Scan for the cell matching the given text and deliver its [X, Y] coordinate at center. 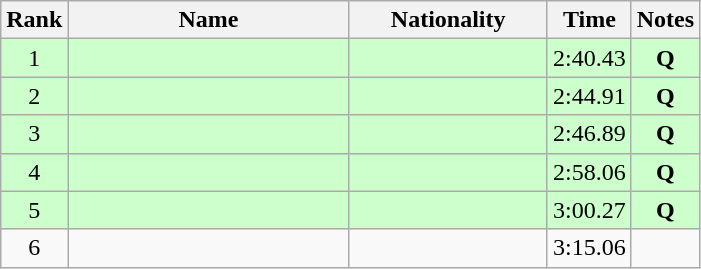
3:00.27 [589, 210]
Notes [665, 20]
4 [34, 172]
Rank [34, 20]
3 [34, 134]
2:46.89 [589, 134]
6 [34, 248]
5 [34, 210]
3:15.06 [589, 248]
2 [34, 96]
2:40.43 [589, 58]
1 [34, 58]
Time [589, 20]
Nationality [448, 20]
2:58.06 [589, 172]
Name [208, 20]
2:44.91 [589, 96]
